Pinpoint the cell where the given text exists, returning its (X, Y) midpoint coordinate. 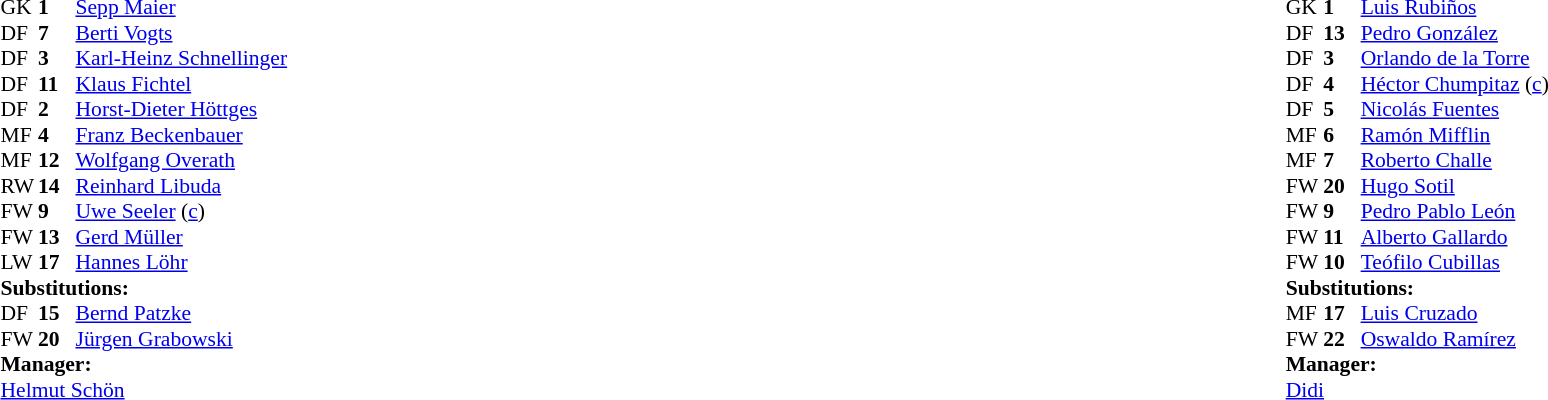
10 (1342, 263)
12 (57, 161)
Karl-Heinz Schnellinger (182, 59)
2 (57, 109)
Berti Vogts (182, 33)
Manager: (144, 365)
Franz Beckenbauer (182, 135)
Substitutions: (144, 288)
22 (1342, 339)
Gerd Müller (182, 237)
Klaus Fichtel (182, 84)
6 (1342, 135)
RW (19, 186)
5 (1342, 109)
LW (19, 263)
Jürgen Grabowski (182, 339)
Reinhard Libuda (182, 186)
Uwe Seeler (c) (182, 211)
Horst-Dieter Höttges (182, 109)
Wolfgang Overath (182, 161)
15 (57, 313)
Bernd Patzke (182, 313)
14 (57, 186)
Hannes Löhr (182, 263)
